Scan for the cell matching the given text and deliver its (X, Y) coordinate at center. 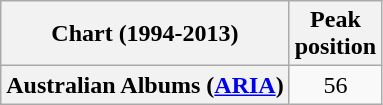
Australian Albums (ARIA) (145, 85)
Peakposition (335, 34)
Chart (1994-2013) (145, 34)
56 (335, 85)
